Capture the cell that displays the provided text and extract its (x, y) central coordinate. 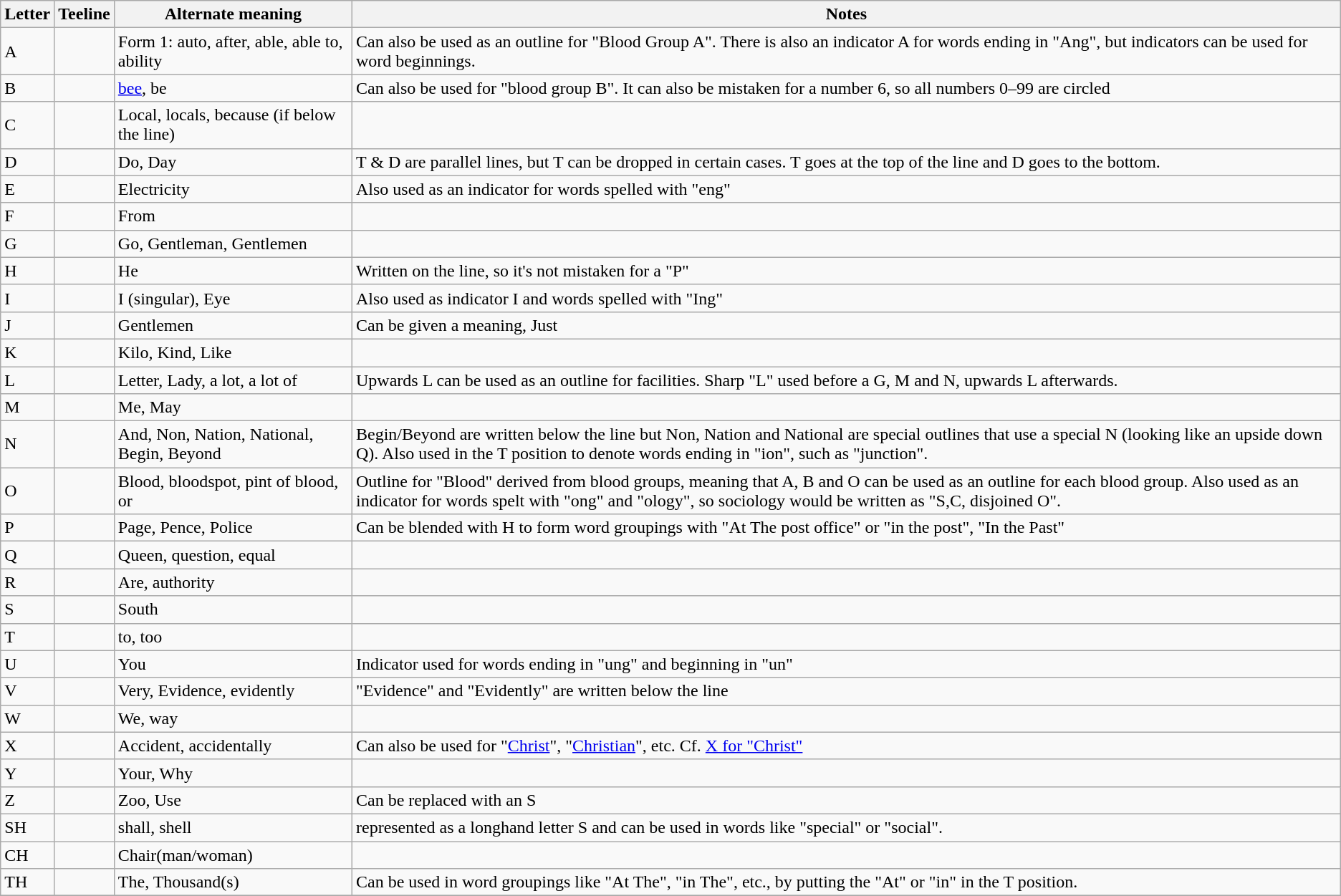
Are, authority (233, 582)
Can be used in word groupings like "At The", "in The", etc., by putting the "At" or "in" in the T position. (846, 882)
bee, be (233, 88)
V (27, 691)
Chair(man/woman) (233, 854)
He (233, 271)
N (27, 444)
Form 1: auto, after, able, able to, ability (233, 52)
South (233, 610)
Written on the line, so it's not mistaken for a "P" (846, 271)
C (27, 125)
Accident, accidentally (233, 746)
A (27, 52)
Electricity (233, 189)
The, Thousand(s) (233, 882)
Queen, question, equal (233, 555)
CH (27, 854)
"Evidence" and "Evidently" are written below the line (846, 691)
Teeline (85, 14)
Letter (27, 14)
I (27, 298)
P (27, 528)
Go, Gentleman, Gentlemen (233, 244)
Can be given a meaning, Just (846, 325)
Your, Why (233, 773)
Indicator used for words ending in "ung" and beginning in "un" (846, 664)
Alternate meaning (233, 14)
Can also be used for "blood group B". It can also be mistaken for a number 6, so all numbers 0–99 are circled (846, 88)
represented as a longhand letter S and can be used in words like "special" or "social". (846, 827)
G (27, 244)
Can be blended with H to form word groupings with "At The post office" or "in the post", "In the Past" (846, 528)
shall, shell (233, 827)
And, Non, Nation, National, Begin, Beyond (233, 444)
S (27, 610)
Local, locals, because (if below the line) (233, 125)
Q (27, 555)
Kilo, Kind, Like (233, 352)
Blood, bloodspot, pint of blood, or (233, 491)
Upwards L can be used as an outline for facilities. Sharp "L" used before a G, M and N, upwards L afterwards. (846, 380)
O (27, 491)
R (27, 582)
B (27, 88)
Z (27, 800)
We, way (233, 718)
H (27, 271)
K (27, 352)
Page, Pence, Police (233, 528)
Very, Evidence, evidently (233, 691)
X (27, 746)
U (27, 664)
to, too (233, 637)
TH (27, 882)
D (27, 162)
Can also be used for "Christ", "Christian", etc. Cf. X for "Christ" (846, 746)
Notes (846, 14)
W (27, 718)
From (233, 216)
Y (27, 773)
Can be replaced with an S (846, 800)
Also used as indicator I and words spelled with "Ing" (846, 298)
Gentlemen (233, 325)
M (27, 408)
Also used as an indicator for words spelled with "eng" (846, 189)
L (27, 380)
Do, Day (233, 162)
Me, May (233, 408)
F (27, 216)
Zoo, Use (233, 800)
J (27, 325)
T (27, 637)
You (233, 664)
Letter, Lady, a lot, a lot of (233, 380)
I (singular), Eye (233, 298)
T & D are parallel lines, but T can be dropped in certain cases. T goes at the top of the line and D goes to the bottom. (846, 162)
SH (27, 827)
E (27, 189)
